Output the [x, y] coordinate of the center of the cell containing the given text.  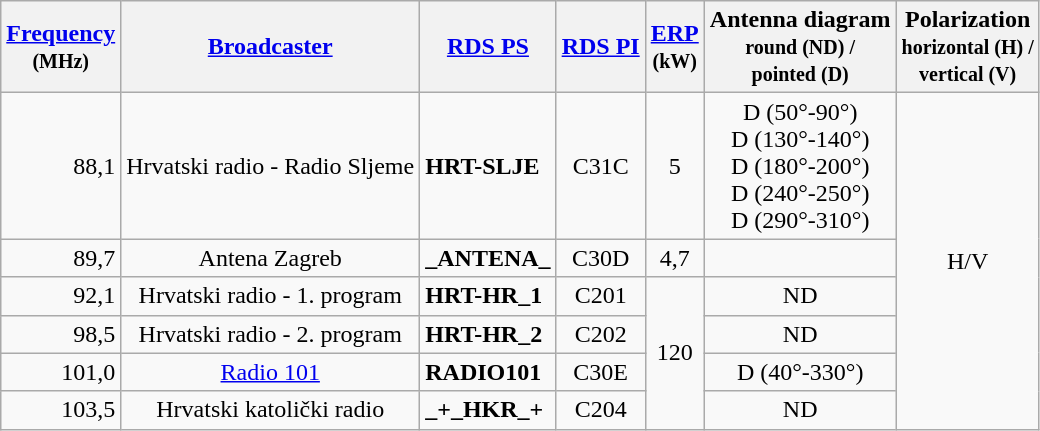
ERP(kW) [674, 47]
C204 [600, 410]
C201 [600, 296]
Hrvatski katolički radio [270, 410]
H/V [968, 261]
Antena Zagreb [270, 258]
120 [674, 353]
Antenna diagramround (ND) /pointed (D) [800, 47]
89,7 [61, 258]
C31C [600, 166]
C30D [600, 258]
98,5 [61, 334]
92,1 [61, 296]
HRT-SLJE [488, 166]
C30E [600, 372]
88,1 [61, 166]
HRT-HR_1 [488, 296]
Broadcaster [270, 47]
_+_HKR_+ [488, 410]
Hrvatski radio - 2. program [270, 334]
Hrvatski radio - Radio Sljeme [270, 166]
Frequency(MHz) [61, 47]
RADIO101 [488, 372]
D (50°-90°) D (130°-140°) D (180°-200°) D (240°-250°) D (290°-310°) [800, 166]
5 [674, 166]
HRT-HR_2 [488, 334]
4,7 [674, 258]
101,0 [61, 372]
Polarizationhorizontal (H) /vertical (V) [968, 47]
Hrvatski radio - 1. program [270, 296]
_ANTENA_ [488, 258]
Radio 101 [270, 372]
RDS PI [600, 47]
C202 [600, 334]
RDS PS [488, 47]
103,5 [61, 410]
D (40°-330°) [800, 372]
